Pinpoint the cell where the given text exists, returning its (x, y) midpoint coordinate. 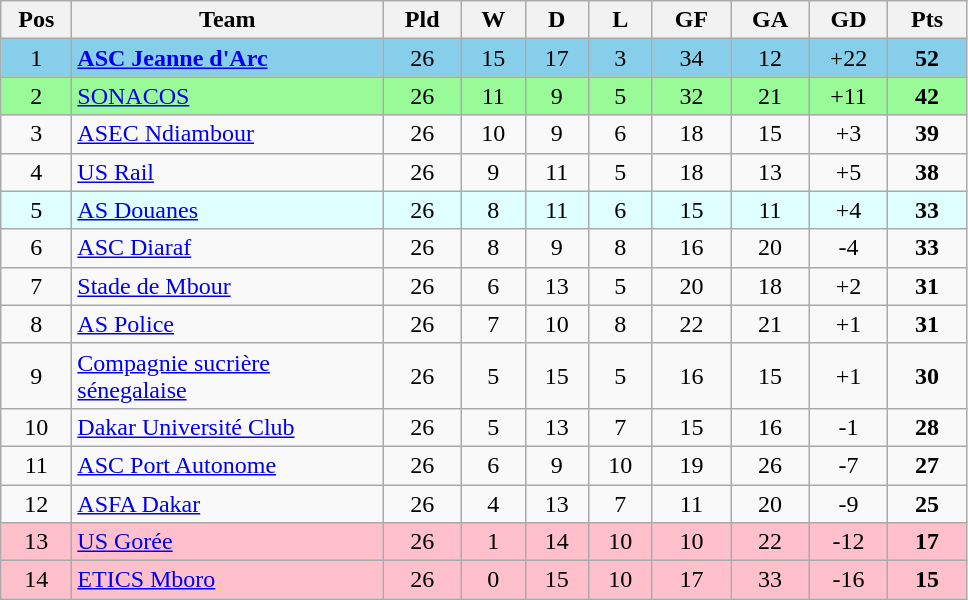
25 (928, 503)
39 (928, 134)
-1 (848, 427)
+11 (848, 96)
2 (36, 96)
+2 (848, 286)
US Gorée (228, 542)
Dakar Université Club (228, 427)
ETICS Mboro (228, 580)
Pld (422, 20)
+3 (848, 134)
L (621, 20)
-9 (848, 503)
Pts (928, 20)
+22 (848, 58)
Team (228, 20)
GA (770, 20)
32 (692, 96)
34 (692, 58)
AS Police (228, 324)
Stade de Mbour (228, 286)
+5 (848, 172)
-7 (848, 465)
Pos (36, 20)
W (493, 20)
42 (928, 96)
US Rail (228, 172)
-16 (848, 580)
52 (928, 58)
GF (692, 20)
28 (928, 427)
ASEC Ndiambour (228, 134)
27 (928, 465)
19 (692, 465)
-4 (848, 248)
0 (493, 580)
D (557, 20)
ASC Jeanne d'Arc (228, 58)
ASC Port Autonome (228, 465)
Compagnie sucrière sénegalaise (228, 376)
38 (928, 172)
ASFA Dakar (228, 503)
ASC Diaraf (228, 248)
GD (848, 20)
-12 (848, 542)
SONACOS (228, 96)
AS Douanes (228, 210)
+4 (848, 210)
30 (928, 376)
